Determine the (x, y) coordinate at the center of the cell enclosing the given text.  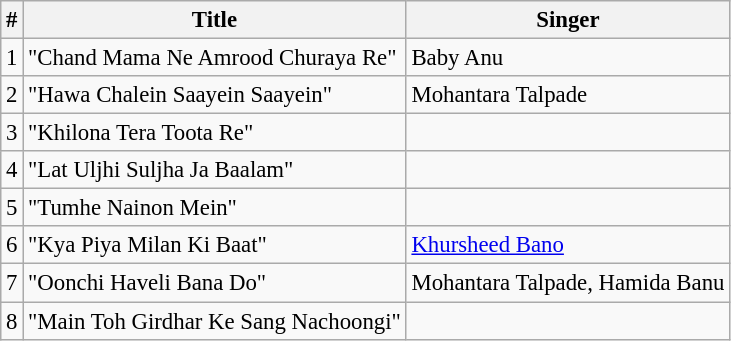
7 (12, 283)
# (12, 20)
Singer (568, 20)
Mohantara Talpade (568, 95)
6 (12, 245)
Khursheed Bano (568, 245)
3 (12, 133)
8 (12, 321)
5 (12, 208)
"Main Toh Girdhar Ke Sang Nachoongi" (214, 321)
"Kya Piya Milan Ki Baat" (214, 245)
"Oonchi Haveli Bana Do" (214, 283)
1 (12, 58)
Mohantara Talpade, Hamida Banu (568, 283)
"Hawa Chalein Saayein Saayein" (214, 95)
"Chand Mama Ne Amrood Churaya Re" (214, 58)
4 (12, 170)
"Tumhe Nainon Mein" (214, 208)
"Khilona Tera Toota Re" (214, 133)
Baby Anu (568, 58)
"Lat Uljhi Suljha Ja Baalam" (214, 170)
2 (12, 95)
Title (214, 20)
